Search for the cell housing the specified text and yield its [X, Y] center coordinate. 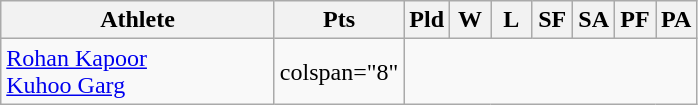
Pld [427, 20]
SA [594, 20]
L [512, 20]
colspan="8" [339, 72]
PA [676, 20]
Pts [339, 20]
Athlete [138, 20]
PF [636, 20]
SF [552, 20]
W [470, 20]
Rohan Kapoor Kuhoo Garg [138, 72]
